For the text-containing cell, return its midpoint in (X, Y) coordinate format. 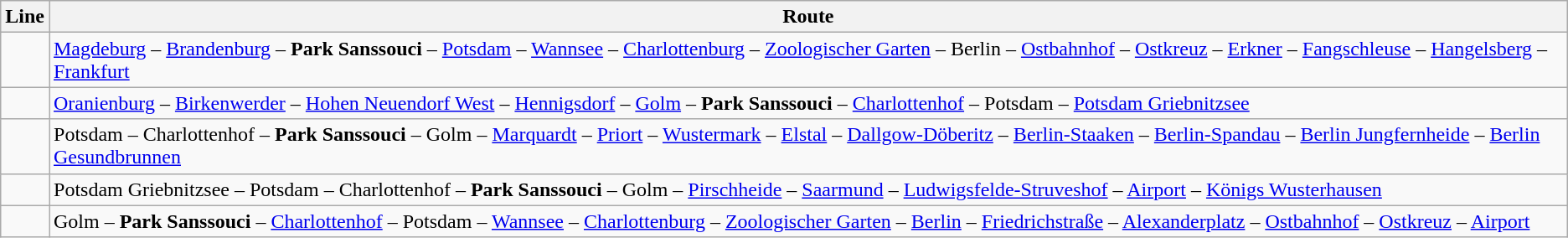
Oranienburg – Birkenwerder – Hohen Neuendorf West – Hennigsdorf – Golm – Park Sanssouci – Charlottenhof – Potsdam – Potsdam Griebnitzsee (807, 103)
Route (807, 17)
Line (25, 17)
